Identify which cell holds the provided text, then report its (X, Y) central coordinate. 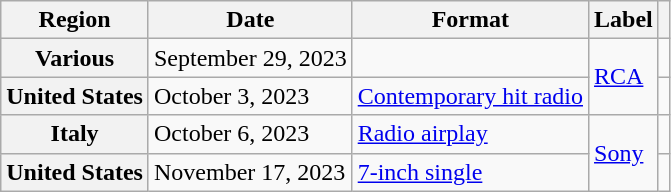
Italy (75, 134)
Region (75, 20)
Sony (624, 153)
RCA (624, 77)
Various (75, 58)
7-inch single (470, 172)
Format (470, 20)
October 3, 2023 (250, 96)
Contemporary hit radio (470, 96)
Label (624, 20)
November 17, 2023 (250, 172)
September 29, 2023 (250, 58)
Date (250, 20)
Radio airplay (470, 134)
October 6, 2023 (250, 134)
